Identify which cell holds the provided text, then report its [X, Y] central coordinate. 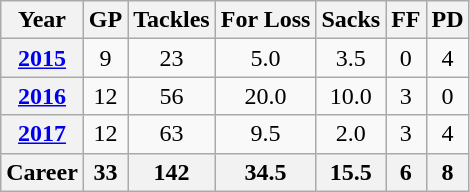
For Loss [266, 20]
PD [448, 20]
10.0 [351, 96]
8 [448, 172]
34.5 [266, 172]
6 [406, 172]
2015 [42, 58]
5.0 [266, 58]
142 [172, 172]
33 [105, 172]
Tackles [172, 20]
Sacks [351, 20]
Year [42, 20]
FF [406, 20]
Career [42, 172]
GP [105, 20]
2016 [42, 96]
3.5 [351, 58]
2017 [42, 134]
63 [172, 134]
56 [172, 96]
2.0 [351, 134]
20.0 [266, 96]
9.5 [266, 134]
15.5 [351, 172]
9 [105, 58]
23 [172, 58]
